Capture the cell that displays the provided text and extract its (x, y) central coordinate. 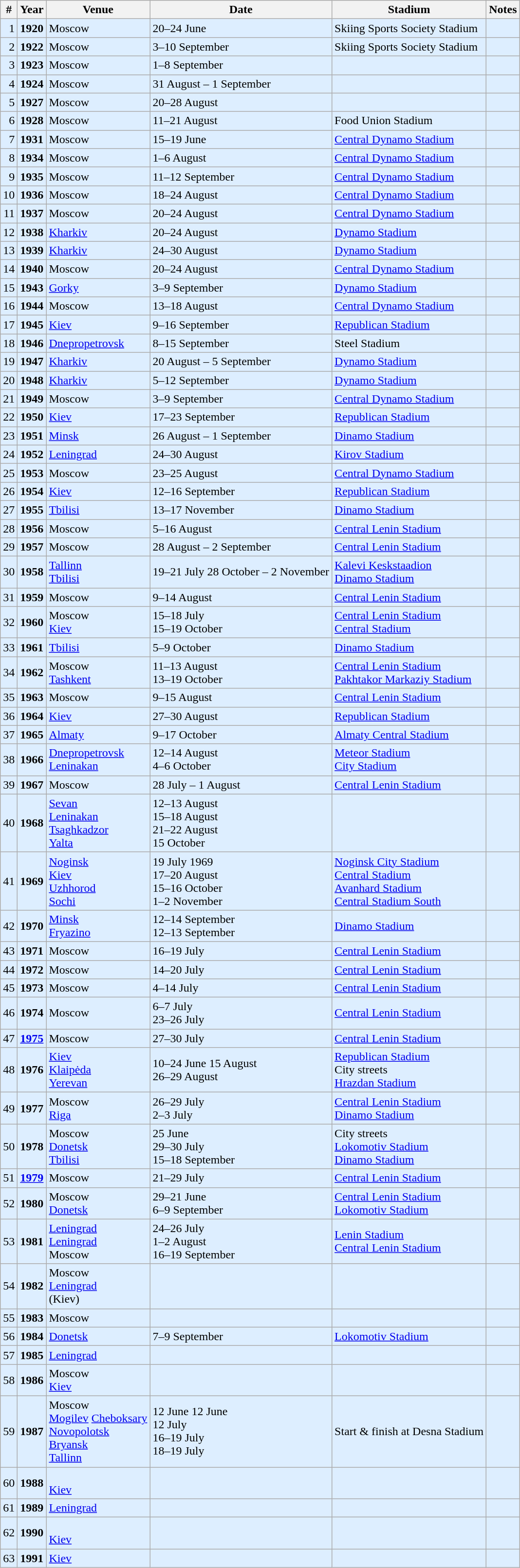
25 June29–30 July15–18 September (241, 1146)
26 August – 1 September (241, 436)
Year (32, 10)
12–14 August4–6 October (241, 759)
12–16 September (241, 491)
# (9, 10)
Central Lenin StadiumPakhtakor Markaziy Stadium (409, 673)
27–30 July (241, 1038)
1922 (32, 47)
11 (9, 213)
32 (9, 622)
5 (9, 102)
Lokomotiv Stadium (409, 1336)
Central Lenin StadiumDinamo Stadium (409, 1108)
59 (9, 1431)
1984 (32, 1336)
10 (9, 195)
15–18 July15–19 October (241, 622)
29–21 June6–9 September (241, 1203)
1979 (32, 1178)
1943 (32, 288)
1954 (32, 491)
Meteor StadiumCity Stadium (409, 759)
1955 (32, 510)
1940 (32, 269)
28 August – 2 September (241, 547)
11–21 August (241, 121)
7 (9, 139)
24–26 July1–2 August16–19 September (241, 1241)
1985 (32, 1355)
1974 (32, 1014)
3 (9, 65)
12 (9, 232)
Steel Stadium (409, 343)
4 (9, 84)
62 (9, 1533)
1–8 September (241, 65)
1946 (32, 343)
1936 (32, 195)
18 (9, 343)
12 June 12 June12 July16–19 July18–19 July (241, 1431)
43 (9, 951)
13–17 November (241, 510)
1970 (32, 926)
Almaty (98, 735)
1928 (32, 121)
45 (9, 988)
15–19 June (241, 139)
1934 (32, 158)
Notes (503, 10)
5–12 September (241, 380)
NoginskKievUzhhorodSochi (98, 881)
18–24 August (241, 195)
Venue (98, 10)
28 (9, 528)
9–14 August (241, 597)
38 (9, 759)
51 (9, 1178)
1967 (32, 785)
Dnepropetrovsk (98, 343)
MinskFryazino (98, 926)
5–9 October (241, 647)
1983 (32, 1318)
1959 (32, 597)
1962 (32, 673)
27 (9, 510)
48 (9, 1070)
37 (9, 735)
Lenin StadiumCentral Lenin Stadium (409, 1241)
1948 (32, 380)
20–28 August (241, 102)
63 (9, 1558)
1981 (32, 1241)
39 (9, 785)
14 (9, 269)
1989 (32, 1508)
57 (9, 1355)
1975 (32, 1038)
1947 (32, 362)
1972 (32, 969)
1963 (32, 698)
1987 (32, 1431)
1957 (32, 547)
1953 (32, 473)
MoscowMogilev CheboksaryNovopolotskBryanskTallinn (98, 1431)
1924 (32, 84)
10–24 June 15 August26–29 August (241, 1070)
1978 (32, 1146)
5–16 August (241, 528)
LeningradLeningradMoscow (98, 1241)
60 (9, 1483)
1990 (32, 1533)
1958 (32, 572)
Republican StadiumCity streetsHrazdan Stadium (409, 1070)
19–21 July 28 October – 2 November (241, 572)
33 (9, 647)
1938 (32, 232)
8–15 September (241, 343)
6 (9, 121)
Kalevi KeskstaadionDinamo Stadium (409, 572)
29 (9, 547)
17 (9, 325)
34 (9, 673)
31 (9, 597)
8 (9, 158)
1988 (32, 1483)
7–9 September (241, 1336)
15 (9, 288)
52 (9, 1203)
1966 (32, 759)
MoscowDonetskTbilisi (98, 1146)
13–18 August (241, 306)
21–29 July (241, 1178)
Donetsk (98, 1336)
Central Lenin StadiumLokomotiv Stadium (409, 1203)
44 (9, 969)
26 (9, 491)
16–19 July (241, 951)
MoscowRiga (98, 1108)
1939 (32, 251)
City streetsLokomotiv StadiumDinamo Stadium (409, 1146)
56 (9, 1336)
53 (9, 1241)
20 (9, 380)
MoscowTashkent (98, 673)
17–23 September (241, 417)
4–14 July (241, 988)
1971 (32, 951)
9–15 August (241, 698)
1927 (32, 102)
1986 (32, 1380)
40 (9, 823)
23–25 August (241, 473)
1991 (32, 1558)
1969 (32, 881)
28 July – 1 August (241, 785)
Stadium (409, 10)
41 (9, 881)
9–16 September (241, 325)
1982 (32, 1286)
19 July 196917–20 August15–16 October1–2 November (241, 881)
1944 (32, 306)
Almaty Central Stadium (409, 735)
6–7 July23–26 July (241, 1014)
MoscowDonetsk (98, 1203)
3–10 September (241, 47)
Start & finish at Desna Stadium (409, 1431)
1977 (32, 1108)
1–6 August (241, 158)
20–24 June (241, 28)
1952 (32, 454)
26–29 July2–3 July (241, 1108)
36 (9, 716)
1968 (32, 823)
1937 (32, 213)
1 (9, 28)
11–13 August13–19 October (241, 673)
22 (9, 417)
1935 (32, 176)
Minsk (98, 436)
1965 (32, 735)
1923 (32, 65)
50 (9, 1146)
1949 (32, 399)
21 (9, 399)
12–13 August15–18 August21–22 August15 October (241, 823)
47 (9, 1038)
1951 (32, 436)
SevanLeninakanTsaghkadzorYalta (98, 823)
1976 (32, 1070)
24 (9, 454)
1945 (32, 325)
9 (9, 176)
11–12 September (241, 176)
12–14 September12–13 September (241, 926)
1950 (32, 417)
TallinnTbilisi (98, 572)
MoscowLeningrad(Kiev) (98, 1286)
20 August – 5 September (241, 362)
42 (9, 926)
DnepropetrovskLeninakan (98, 759)
1964 (32, 716)
Kirov Stadium (409, 454)
2 (9, 47)
14–20 July (241, 969)
25 (9, 473)
KievKlaipėdaYerevan (98, 1070)
23 (9, 436)
9–17 October (241, 735)
1960 (32, 622)
55 (9, 1318)
Gorky (98, 288)
1961 (32, 647)
1980 (32, 1203)
16 (9, 306)
49 (9, 1108)
Date (241, 10)
13 (9, 251)
46 (9, 1014)
30 (9, 572)
58 (9, 1380)
54 (9, 1286)
Noginsk City StadiumCentral StadiumAvanhard StadiumCentral Stadium South (409, 881)
19 (9, 362)
Food Union Stadium (409, 121)
35 (9, 698)
61 (9, 1508)
1956 (32, 528)
27–30 August (241, 716)
1931 (32, 139)
1920 (32, 28)
31 August – 1 September (241, 84)
1973 (32, 988)
Central Lenin StadiumCentral Stadium (409, 622)
